Return [x, y] of the center of cell containing provided text 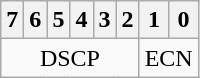
ECN [168, 58]
2 [128, 20]
DSCP [70, 58]
6 [36, 20]
1 [154, 20]
5 [58, 20]
7 [12, 20]
3 [104, 20]
4 [82, 20]
0 [184, 20]
